Find where the given text appears and provide that cell's center as (X, Y) coordinate. 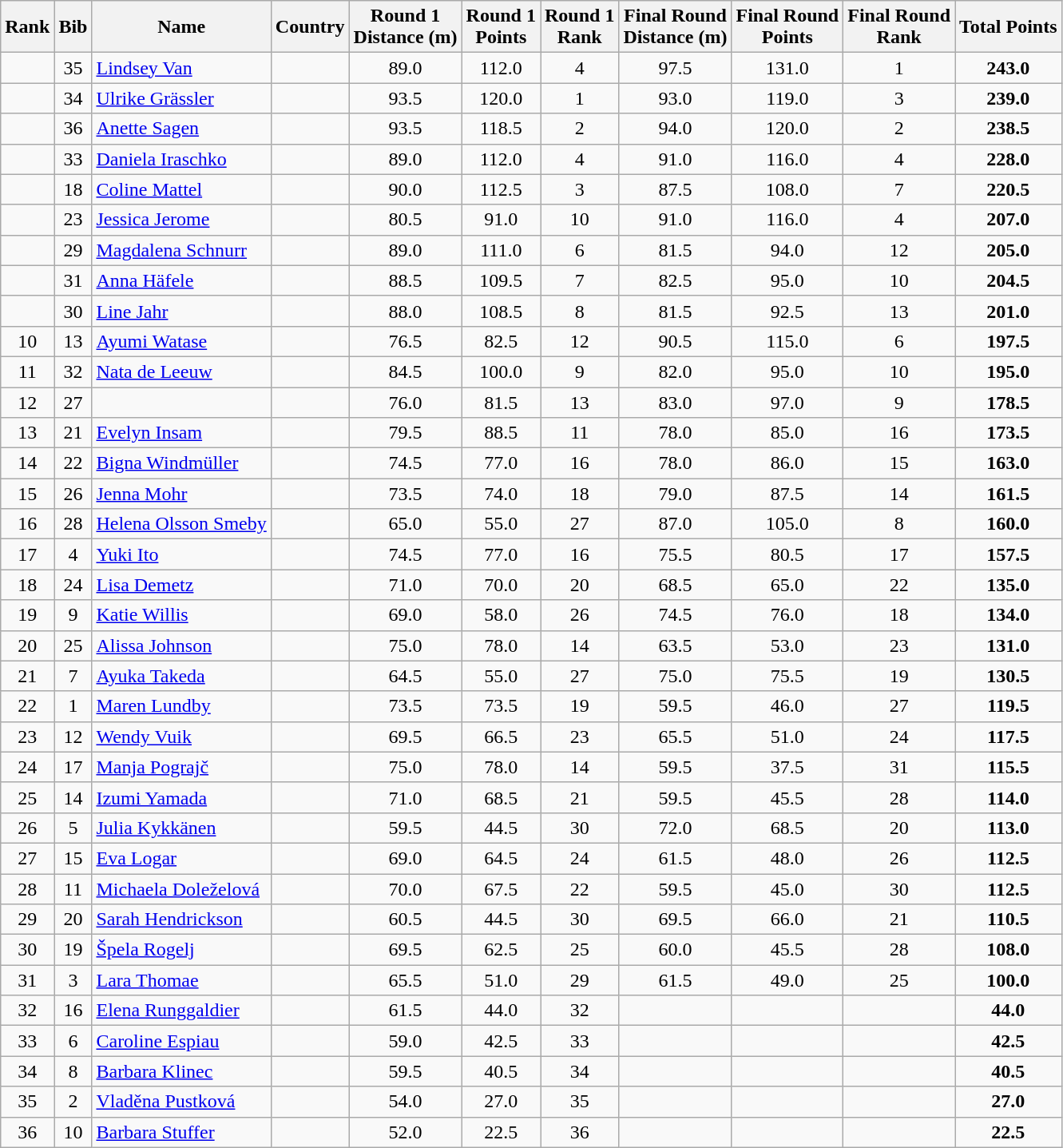
90.5 (676, 341)
105.0 (787, 524)
161.5 (1009, 494)
115.5 (1009, 767)
113.0 (1009, 828)
Bib (73, 27)
238.5 (1009, 129)
Lindsey Van (181, 68)
66.0 (787, 920)
79.5 (406, 433)
Katie Willis (181, 615)
49.0 (787, 980)
72.0 (676, 828)
54.0 (406, 1102)
82.0 (676, 371)
92.5 (787, 311)
66.5 (501, 737)
220.5 (1009, 189)
63.5 (676, 646)
Barbara Stuffer (181, 1132)
58.0 (501, 615)
111.0 (501, 250)
45.0 (787, 889)
Round 1Rank (579, 27)
Final Round Rank (899, 27)
74.0 (501, 494)
114.0 (1009, 797)
Round 1Distance (m) (406, 27)
Anna Häfele (181, 280)
163.0 (1009, 463)
97.0 (787, 402)
Total Points (1009, 27)
Bigna Windmüller (181, 463)
Maren Lundby (181, 706)
60.5 (406, 920)
Final Round Distance (m) (676, 27)
Line Jahr (181, 311)
119.5 (1009, 706)
135.0 (1009, 585)
117.5 (1009, 737)
160.0 (1009, 524)
228.0 (1009, 159)
76.5 (406, 341)
46.0 (787, 706)
207.0 (1009, 220)
Country (310, 27)
Jenna Mohr (181, 494)
Magdalena Schnurr (181, 250)
201.0 (1009, 311)
Name (181, 27)
Yuki Ito (181, 554)
Coline Mattel (181, 189)
118.5 (501, 129)
115.0 (787, 341)
Ayuka Takeda (181, 676)
134.0 (1009, 615)
Manja Pograjč (181, 767)
Izumi Yamada (181, 797)
85.0 (787, 433)
Helena Olsson Smeby (181, 524)
37.5 (787, 767)
Evelyn Insam (181, 433)
Anette Sagen (181, 129)
Ulrike Grässler (181, 98)
108.5 (501, 311)
Nata de Leeuw (181, 371)
130.5 (1009, 676)
243.0 (1009, 68)
5 (73, 828)
239.0 (1009, 98)
60.0 (676, 950)
79.0 (676, 494)
87.0 (676, 524)
Eva Logar (181, 858)
Round 1Points (501, 27)
84.5 (406, 371)
Lara Thomae (181, 980)
59.0 (406, 1041)
Lisa Demetz (181, 585)
Wendy Vuik (181, 737)
Sarah Hendrickson (181, 920)
67.5 (501, 889)
109.5 (501, 280)
Caroline Espiau (181, 1041)
Daniela Iraschko (181, 159)
53.0 (787, 646)
Rank (27, 27)
157.5 (1009, 554)
110.5 (1009, 920)
Michaela Doleželová (181, 889)
119.0 (787, 98)
90.0 (406, 189)
Alissa Johnson (181, 646)
83.0 (676, 402)
Jessica Jerome (181, 220)
97.5 (676, 68)
173.5 (1009, 433)
Špela Rogelj (181, 950)
86.0 (787, 463)
204.5 (1009, 280)
Final Round Points (787, 27)
Vladěna Pustková (181, 1102)
Barbara Klinec (181, 1071)
Ayumi Watase (181, 341)
195.0 (1009, 371)
48.0 (787, 858)
93.0 (676, 98)
88.0 (406, 311)
205.0 (1009, 250)
62.5 (501, 950)
197.5 (1009, 341)
52.0 (406, 1132)
Elena Runggaldier (181, 1011)
Julia Kykkänen (181, 828)
178.5 (1009, 402)
